Identify which cell holds the provided text, then report its [X, Y] central coordinate. 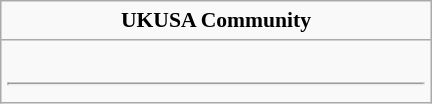
UKUSA Community [216, 20]
